Scan for the cell matching the given text and deliver its (x, y) coordinate at center. 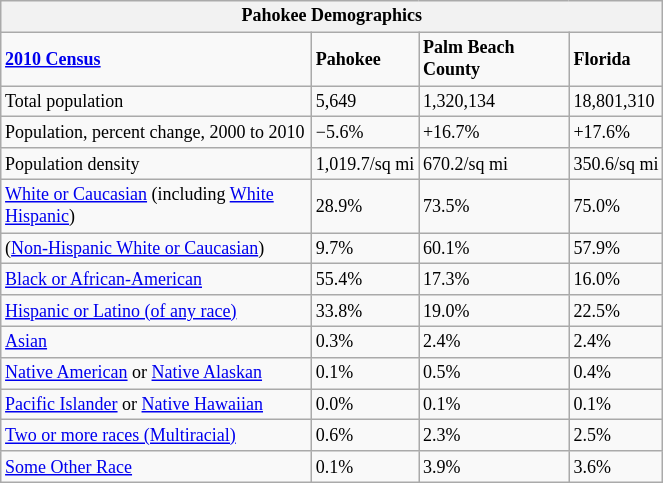
0.5% (494, 372)
0.3% (364, 342)
White or Caucasian (including White Hispanic) (156, 206)
Some Other Race (156, 466)
1,019.7/sq mi (364, 164)
3.9% (494, 466)
2.5% (616, 436)
Hispanic or Latino (of any race) (156, 310)
+17.6% (616, 132)
Black or African-American (156, 280)
+16.7% (494, 132)
16.0% (616, 280)
Pahokee Demographics (332, 16)
Total population (156, 102)
Pahokee (364, 59)
Native American or Native Alaskan (156, 372)
Palm Beach County (494, 59)
17.3% (494, 280)
9.7% (364, 248)
55.4% (364, 280)
73.5% (494, 206)
2.3% (494, 436)
Population, percent change, 2000 to 2010 (156, 132)
0.6% (364, 436)
19.0% (494, 310)
350.6/sq mi (616, 164)
22.5% (616, 310)
33.8% (364, 310)
0.0% (364, 404)
1,320,134 (494, 102)
2010 Census (156, 59)
Population density (156, 164)
0.4% (616, 372)
5,649 (364, 102)
(Non-Hispanic White or Caucasian) (156, 248)
Asian (156, 342)
Florida (616, 59)
Two or more races (Multiracial) (156, 436)
−5.6% (364, 132)
75.0% (616, 206)
60.1% (494, 248)
57.9% (616, 248)
28.9% (364, 206)
670.2/sq mi (494, 164)
18,801,310 (616, 102)
3.6% (616, 466)
Pacific Islander or Native Hawaiian (156, 404)
